Provide the [X, Y] coordinate of the cell's center where the given text is located.  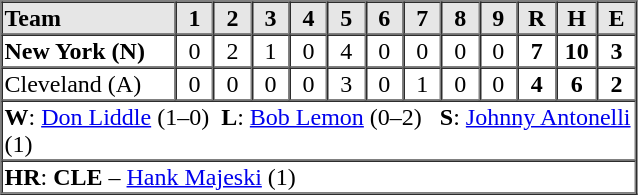
HR: CLE – Hank Majeski (1) [319, 176]
9 [498, 18]
H [576, 18]
8 [460, 18]
E [616, 18]
R [536, 18]
Team [89, 18]
New York (N) [89, 50]
W: Don Liddle (1–0) L: Bob Lemon (0–2) S: Johnny Antonelli (1) [319, 130]
5 [346, 18]
Cleveland (A) [89, 84]
10 [576, 50]
